Output the [x, y] coordinate of the center of the cell containing the given text.  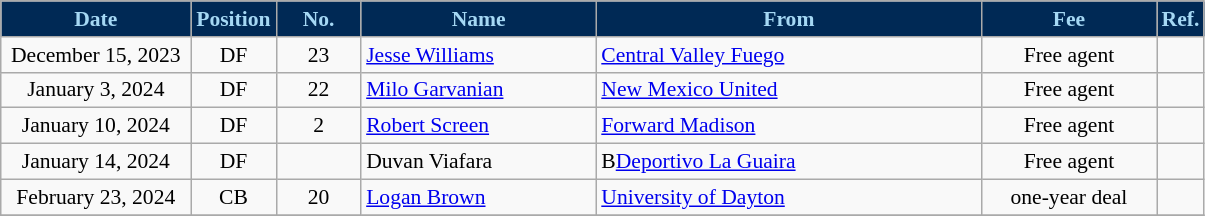
Ref. [1180, 19]
New Mexico United [788, 90]
January 14, 2024 [96, 162]
February 23, 2024 [96, 197]
Jesse Williams [478, 55]
20 [318, 197]
December 15, 2023 [96, 55]
Milo Garvanian [478, 90]
Duvan Viafara [478, 162]
Fee [1068, 19]
January 3, 2024 [96, 90]
Name [478, 19]
Central Valley Fuego [788, 55]
Date [96, 19]
22 [318, 90]
2 [318, 126]
From [788, 19]
University of Dayton [788, 197]
BDeportivo La Guaira [788, 162]
CB [234, 197]
January 10, 2024 [96, 126]
Robert Screen [478, 126]
Position [234, 19]
23 [318, 55]
Forward Madison [788, 126]
Logan Brown [478, 197]
No. [318, 19]
one-year deal [1068, 197]
